Extract the (x, y) coordinate from the center of the cell holding the provided text.  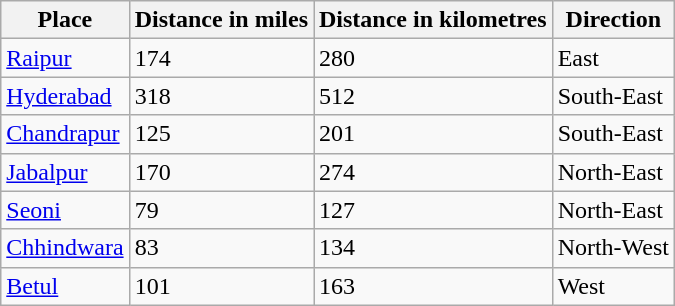
Chhindwara (65, 248)
Hyderabad (65, 96)
170 (221, 172)
Distance in kilometres (434, 20)
201 (434, 134)
79 (221, 210)
318 (221, 96)
174 (221, 58)
125 (221, 134)
Jabalpur (65, 172)
Distance in miles (221, 20)
Seoni (65, 210)
Raipur (65, 58)
East (613, 58)
83 (221, 248)
127 (434, 210)
Place (65, 20)
North-West (613, 248)
Direction (613, 20)
163 (434, 286)
101 (221, 286)
280 (434, 58)
West (613, 286)
274 (434, 172)
134 (434, 248)
Chandrapur (65, 134)
512 (434, 96)
Betul (65, 286)
